Locate the cell with the specified text and output its [X, Y] center coordinate. 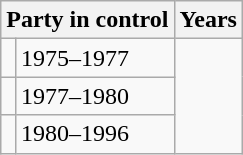
1977–1980 [94, 96]
1980–1996 [94, 134]
Party in control [88, 20]
Years [208, 20]
1975–1977 [94, 58]
